From the cell containing the given text, extract its center point as [x, y] coordinate. 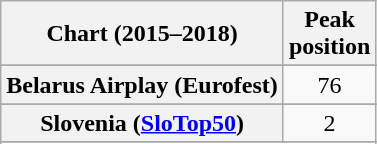
Chart (2015–2018) [142, 34]
76 [329, 85]
Belarus Airplay (Eurofest) [142, 85]
Slovenia (SloTop50) [142, 123]
Peakposition [329, 34]
2 [329, 123]
